From the cell containing the given text, extract its center point as (x, y) coordinate. 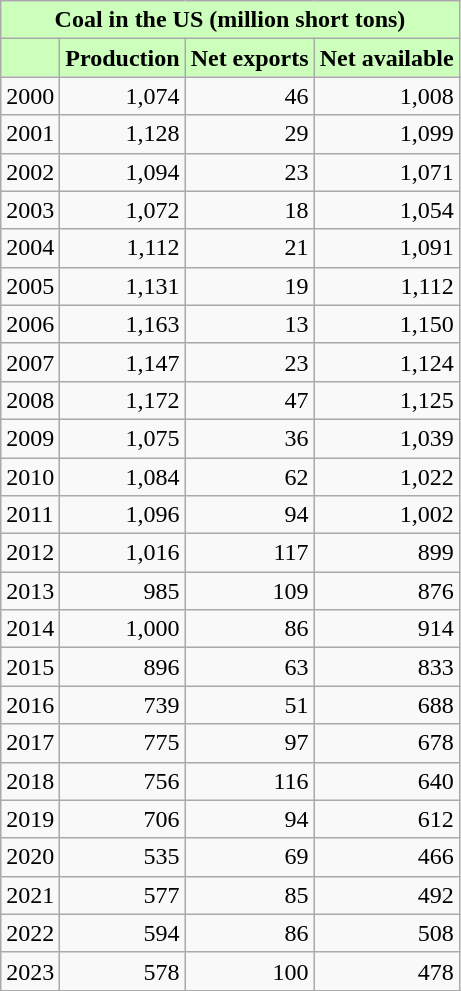
2004 (30, 248)
47 (250, 400)
594 (122, 933)
1,016 (122, 553)
833 (386, 667)
678 (386, 743)
51 (250, 705)
2022 (30, 933)
1,096 (122, 515)
896 (122, 667)
2002 (30, 172)
2015 (30, 667)
876 (386, 591)
85 (250, 895)
2018 (30, 781)
2019 (30, 819)
116 (250, 781)
2007 (30, 362)
1,084 (122, 477)
Net available (386, 58)
2020 (30, 857)
1,163 (122, 324)
1,075 (122, 438)
688 (386, 705)
706 (122, 819)
Production (122, 58)
1,008 (386, 96)
2001 (30, 134)
1,002 (386, 515)
1,091 (386, 248)
Net exports (250, 58)
577 (122, 895)
Coal in the US (million short tons) (230, 20)
1,128 (122, 134)
2021 (30, 895)
1,147 (122, 362)
1,125 (386, 400)
899 (386, 553)
492 (386, 895)
985 (122, 591)
2013 (30, 591)
1,094 (122, 172)
1,131 (122, 286)
1,124 (386, 362)
1,074 (122, 96)
97 (250, 743)
478 (386, 971)
29 (250, 134)
508 (386, 933)
535 (122, 857)
2006 (30, 324)
109 (250, 591)
2012 (30, 553)
612 (386, 819)
1,150 (386, 324)
100 (250, 971)
640 (386, 781)
466 (386, 857)
1,099 (386, 134)
2023 (30, 971)
2003 (30, 210)
1,072 (122, 210)
2010 (30, 477)
36 (250, 438)
2016 (30, 705)
46 (250, 96)
117 (250, 553)
1,022 (386, 477)
13 (250, 324)
2011 (30, 515)
1,071 (386, 172)
1,000 (122, 629)
19 (250, 286)
756 (122, 781)
739 (122, 705)
1,054 (386, 210)
63 (250, 667)
2014 (30, 629)
1,172 (122, 400)
2008 (30, 400)
18 (250, 210)
2005 (30, 286)
2009 (30, 438)
2017 (30, 743)
578 (122, 971)
2000 (30, 96)
1,039 (386, 438)
69 (250, 857)
914 (386, 629)
775 (122, 743)
21 (250, 248)
62 (250, 477)
